Return the [x, y] coordinate for the center point of the cell that contains the specified text.  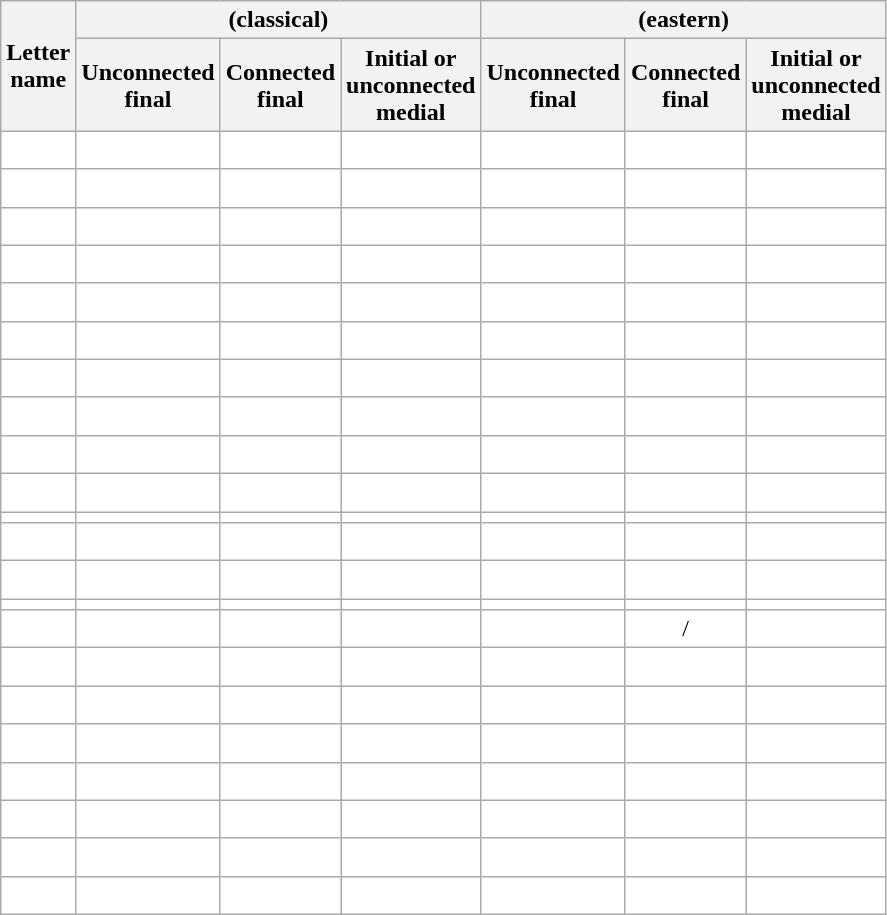
(eastern) [684, 20]
/ [685, 629]
(classical) [278, 20]
Lettername [38, 66]
